Capture the cell that displays the provided text and extract its [X, Y] central coordinate. 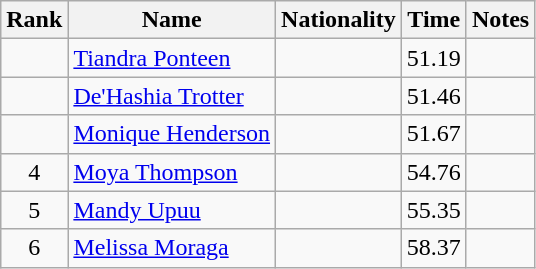
Notes [500, 20]
Mandy Upuu [172, 210]
51.46 [434, 96]
De'Hashia Trotter [172, 96]
Moya Thompson [172, 172]
58.37 [434, 248]
51.19 [434, 58]
4 [34, 172]
55.35 [434, 210]
6 [34, 248]
Melissa Moraga [172, 248]
Tiandra Ponteen [172, 58]
5 [34, 210]
Monique Henderson [172, 134]
Rank [34, 20]
Name [172, 20]
54.76 [434, 172]
Nationality [339, 20]
Time [434, 20]
51.67 [434, 134]
